Return the (X, Y) coordinate for the center point of the cell that contains the specified text.  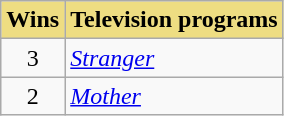
2 (33, 96)
Television programs (174, 20)
Wins (33, 20)
3 (33, 58)
Stranger (174, 58)
Mother (174, 96)
